Scan for the cell matching the given text and deliver its [X, Y] coordinate at center. 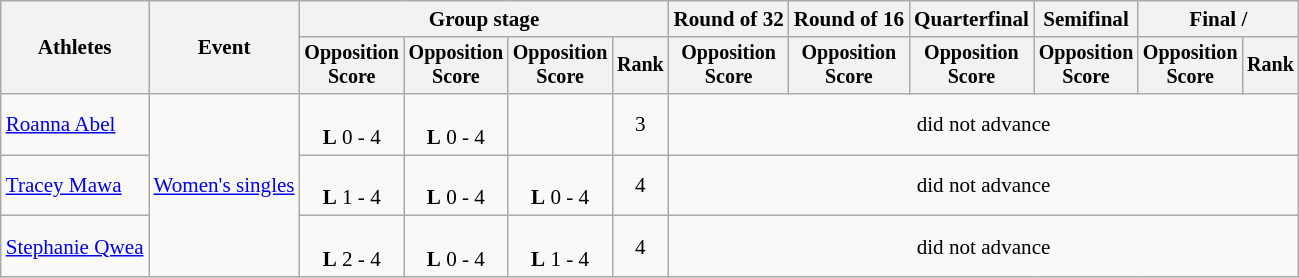
Athletes [75, 48]
Round of 32 [728, 18]
Women's singles [224, 186]
Round of 16 [849, 18]
Final / [1218, 18]
3 [640, 124]
Semifinal [1086, 18]
Quarterfinal [972, 18]
Group stage [484, 18]
Event [224, 48]
L 2 - 4 [352, 246]
Stephanie Qwea [75, 246]
Roanna Abel [75, 124]
Tracey Mawa [75, 186]
